Provide the [X, Y] coordinate of the cell's center where the given text is located.  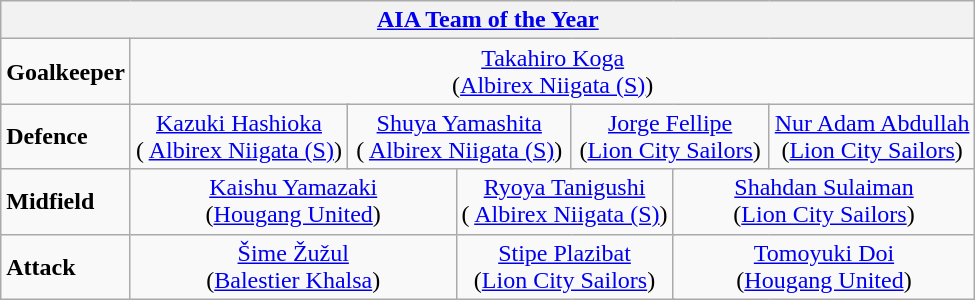
Midfield [66, 202]
Stipe Plazibat (Lion City Sailors) [564, 266]
Tomoyuki Doi (Hougang United) [824, 266]
Ryoya Tanigushi ( Albirex Niigata (S)) [564, 202]
Šime Žužul (Balestier Khalsa) [293, 266]
Shuya Yamashita ( Albirex Niigata (S)) [459, 136]
Kazuki Hashioka ( Albirex Niigata (S)) [238, 136]
Takahiro Koga (Albirex Niigata (S)) [552, 72]
Shahdan Sulaiman (Lion City Sailors) [824, 202]
Goalkeeper [66, 72]
Kaishu Yamazaki (Hougang United) [293, 202]
Attack [66, 266]
Nur Adam Abdullah (Lion City Sailors) [872, 136]
Defence [66, 136]
Jorge Fellipe (Lion City Sailors) [670, 136]
AIA Team of the Year [488, 20]
